Return the (X, Y) coordinate for the center point of the cell that contains the specified text.  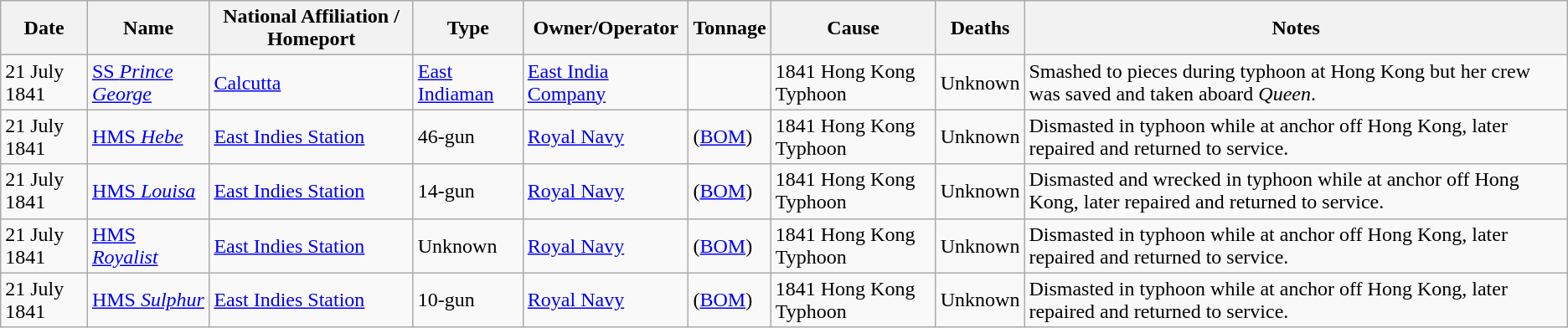
Tonnage (730, 28)
East Indiaman (467, 82)
Calcutta (312, 82)
10-gun (467, 300)
National Affiliation / Homeport (312, 28)
East India Company (606, 82)
SS Prince George (147, 82)
14-gun (467, 191)
HMS Sulphur (147, 300)
Deaths (980, 28)
HMS Hebe (147, 137)
46-gun (467, 137)
Name (147, 28)
HMS Royalist (147, 246)
Notes (1296, 28)
HMS Louisa (147, 191)
Date (44, 28)
Type (467, 28)
Owner/Operator (606, 28)
Dismasted and wrecked in typhoon while at anchor off Hong Kong, later repaired and returned to service. (1296, 191)
Cause (853, 28)
Smashed to pieces during typhoon at Hong Kong but her crew was saved and taken aboard Queen. (1296, 82)
